Detect which cell encompasses the target text, then output its [X, Y] center coordinate. 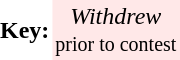
Withdrewprior to contest [116, 30]
